Scan for the cell matching the given text and deliver its [X, Y] coordinate at center. 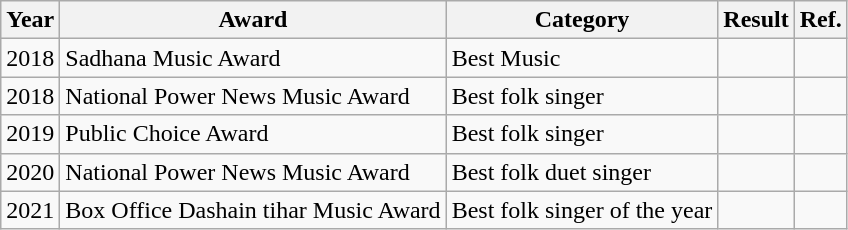
Best folk duet singer [582, 172]
2020 [30, 172]
Award [253, 20]
Box Office Dashain tihar Music Award [253, 210]
Result [756, 20]
Sadhana Music Award [253, 58]
Year [30, 20]
Category [582, 20]
Ref. [820, 20]
Best folk singer of the year [582, 210]
2021 [30, 210]
Best Music [582, 58]
Public Choice Award [253, 134]
2019 [30, 134]
